Scan for the cell matching the given text and deliver its [X, Y] coordinate at center. 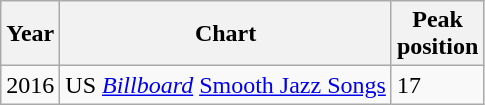
17 [437, 85]
Peakposition [437, 34]
Chart [226, 34]
Year [30, 34]
US Billboard Smooth Jazz Songs [226, 85]
2016 [30, 85]
